Return [x, y] of the center of cell containing provided text 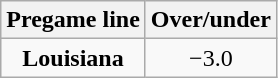
Over/under [210, 20]
Louisiana [74, 58]
−3.0 [210, 58]
Pregame line [74, 20]
